Extract the (X, Y) coordinate from the center of the cell holding the provided text.  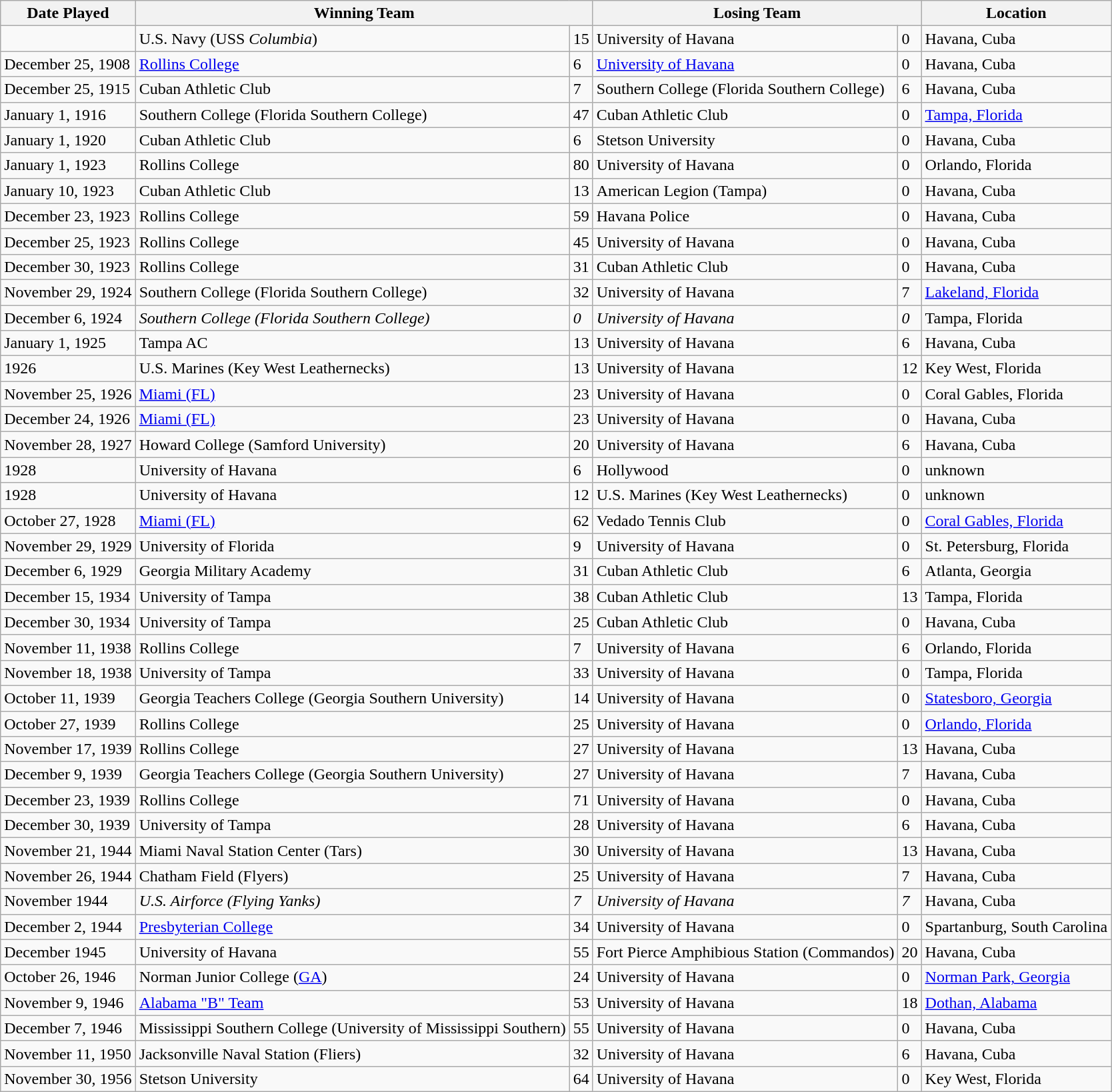
December 23, 1939 (68, 800)
U.S. Airforce (Flying Yanks) (352, 901)
December 7, 1946 (68, 1028)
November 18, 1938 (68, 673)
Spartanburg, South Carolina (1016, 927)
December 30, 1923 (68, 267)
October 27, 1939 (68, 723)
Fort Pierce Amphibious Station (Commandos) (745, 952)
November 25, 1926 (68, 394)
80 (581, 165)
December 15, 1934 (68, 597)
45 (581, 241)
28 (581, 825)
December 1945 (68, 952)
November 26, 1944 (68, 876)
1926 (68, 369)
Tampa AC (352, 343)
November 29, 1929 (68, 546)
December 2, 1944 (68, 927)
Location (1016, 13)
October 11, 1939 (68, 698)
47 (581, 115)
Lakeland, Florida (1016, 292)
Hollywood (745, 470)
Presbyterian College (352, 927)
November 29, 1924 (68, 292)
December 6, 1929 (68, 571)
December 6, 1924 (68, 318)
November 30, 1956 (68, 1079)
St. Petersburg, Florida (1016, 546)
December 30, 1939 (68, 825)
71 (581, 800)
November 11, 1950 (68, 1053)
Havana Police (745, 216)
30 (581, 851)
Miami Naval Station Center (Tars) (352, 851)
Norman Park, Georgia (1016, 977)
December 25, 1923 (68, 241)
December 9, 1939 (68, 775)
November 1944 (68, 901)
December 25, 1915 (68, 89)
January 1, 1920 (68, 140)
Howard College (Samford University) (352, 445)
December 24, 1926 (68, 419)
62 (581, 521)
Winning Team (364, 13)
33 (581, 673)
November 9, 1946 (68, 1003)
January 1, 1925 (68, 343)
15 (581, 39)
December 23, 1923 (68, 216)
November 21, 1944 (68, 851)
Dothan, Alabama (1016, 1003)
34 (581, 927)
Vedado Tennis Club (745, 521)
24 (581, 977)
Mississippi Southern College (University of Mississippi Southern) (352, 1028)
9 (581, 546)
38 (581, 597)
18 (909, 1003)
January 1, 1916 (68, 115)
University of Florida (352, 546)
Atlanta, Georgia (1016, 571)
U.S. Navy (USS Columbia) (352, 39)
October 27, 1928 (68, 521)
Alabama "B" Team (352, 1003)
January 1, 1923 (68, 165)
November 11, 1938 (68, 647)
59 (581, 216)
64 (581, 1079)
53 (581, 1003)
American Legion (Tampa) (745, 191)
November 28, 1927 (68, 445)
Norman Junior College (GA) (352, 977)
January 10, 1923 (68, 191)
14 (581, 698)
Jacksonville Naval Station (Fliers) (352, 1053)
December 25, 1908 (68, 64)
October 26, 1946 (68, 977)
Statesboro, Georgia (1016, 698)
Date Played (68, 13)
Chatham Field (Flyers) (352, 876)
December 30, 1934 (68, 622)
November 17, 1939 (68, 749)
Losing Team (757, 13)
Georgia Military Academy (352, 571)
